Find where the given text appears and provide that cell's center as (x, y) coordinate. 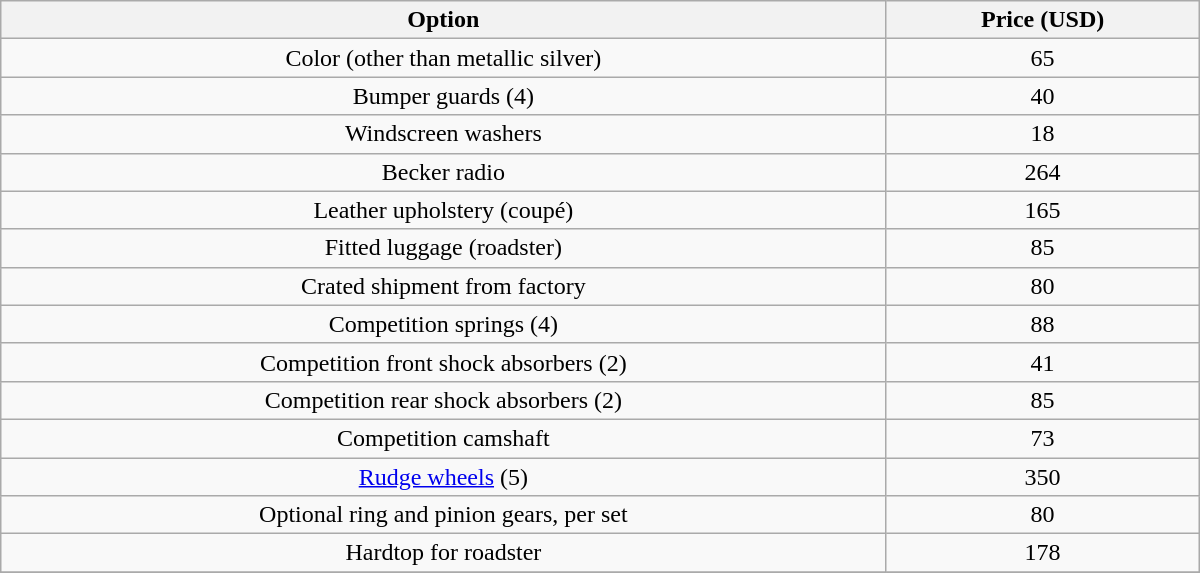
73 (1042, 438)
Color (other than metallic silver) (444, 58)
40 (1042, 96)
18 (1042, 134)
65 (1042, 58)
88 (1042, 324)
41 (1042, 362)
165 (1042, 210)
264 (1042, 172)
Fitted luggage (roadster) (444, 248)
Rudge wheels (5) (444, 477)
Optional ring and pinion gears, per set (444, 515)
Becker radio (444, 172)
Competition rear shock absorbers (2) (444, 400)
Hardtop for roadster (444, 553)
Option (444, 20)
Competition springs (4) (444, 324)
178 (1042, 553)
Competition front shock absorbers (2) (444, 362)
Bumper guards (4) (444, 96)
Windscreen washers (444, 134)
Competition camshaft (444, 438)
Crated shipment from factory (444, 286)
Leather upholstery (coupé) (444, 210)
Price (USD) (1042, 20)
350 (1042, 477)
